Determine the (x, y) coordinate at the center of the cell enclosing the given text.  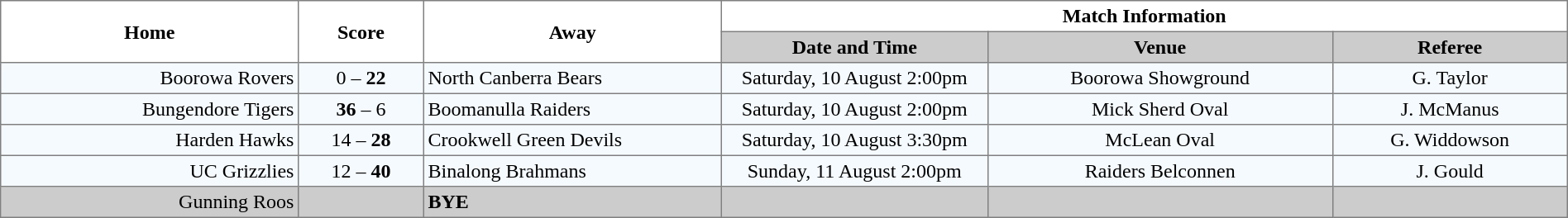
BYE (572, 202)
Gunning Roos (150, 202)
G. Widdowson (1450, 140)
UC Grizzlies (150, 171)
Venue (1159, 47)
Date and Time (854, 47)
Mick Sherd Oval (1159, 109)
14 – 28 (361, 140)
Referee (1450, 47)
Boomanulla Raiders (572, 109)
Harden Hawks (150, 140)
Match Information (1145, 17)
J. Gould (1450, 171)
36 – 6 (361, 109)
Crookwell Green Devils (572, 140)
Sunday, 11 August 2:00pm (854, 171)
Boorowa Rovers (150, 78)
North Canberra Bears (572, 78)
J. McManus (1450, 109)
Bungendore Tigers (150, 109)
Saturday, 10 August 3:30pm (854, 140)
McLean Oval (1159, 140)
Binalong Brahmans (572, 171)
Score (361, 31)
Boorowa Showground (1159, 78)
G. Taylor (1450, 78)
0 – 22 (361, 78)
Home (150, 31)
Raiders Belconnen (1159, 171)
Away (572, 31)
12 – 40 (361, 171)
